For the text-containing cell, return its midpoint in [x, y] coordinate format. 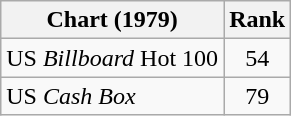
US Billboard Hot 100 [112, 58]
79 [258, 96]
54 [258, 58]
Rank [258, 20]
Chart (1979) [112, 20]
US Cash Box [112, 96]
